Return [x, y] of the center of cell containing provided text 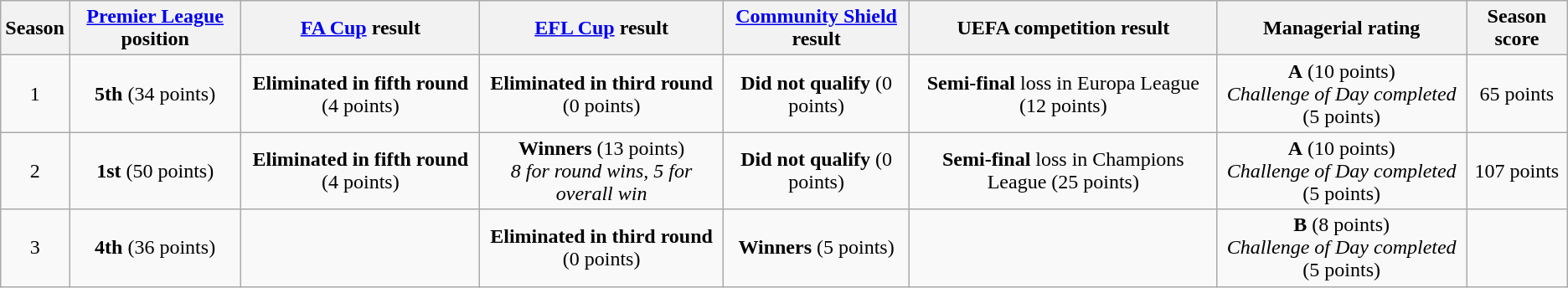
B (8 points)Challenge of Day completed (5 points) [1342, 248]
1st (50 points) [154, 171]
Managerial rating [1342, 28]
Semi-final loss in Champions League (25 points) [1064, 171]
Winners (5 points) [816, 248]
Premier League position [154, 28]
65 points [1516, 94]
Semi-final loss in Europa League (12 points) [1064, 94]
EFL Cup result [601, 28]
1 [35, 94]
Season [35, 28]
4th (36 points) [154, 248]
Season score [1516, 28]
3 [35, 248]
Community Shield result [816, 28]
UEFA competition result [1064, 28]
107 points [1516, 171]
5th (34 points) [154, 94]
2 [35, 171]
Winners (13 points)8 for round wins, 5 for overall win [601, 171]
FA Cup result [360, 28]
